Pinpoint the cell where the given text exists, returning its [X, Y] midpoint coordinate. 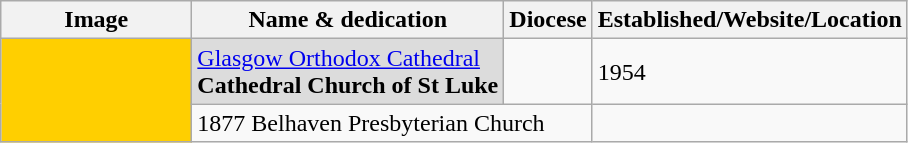
1954 [750, 72]
Image [96, 20]
1877 Belhaven Presbyterian Church [392, 123]
Diocese [548, 20]
Name & dedication [348, 20]
Established/Website/Location [750, 20]
Glasgow Orthodox CathedralCathedral Church of St Luke [348, 72]
